Capture the cell that displays the provided text and extract its (X, Y) central coordinate. 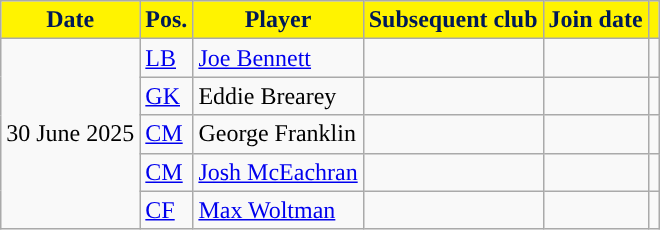
30 June 2025 (70, 134)
Josh McEachran (278, 172)
Pos. (166, 20)
Player (278, 20)
Date (70, 20)
Joe Bennett (278, 58)
Max Woltman (278, 210)
Join date (596, 20)
Eddie Brearey (278, 96)
LB (166, 58)
George Franklin (278, 134)
CF (166, 210)
Subsequent club (453, 20)
GK (166, 96)
